For the text-containing cell, return its midpoint in (x, y) coordinate format. 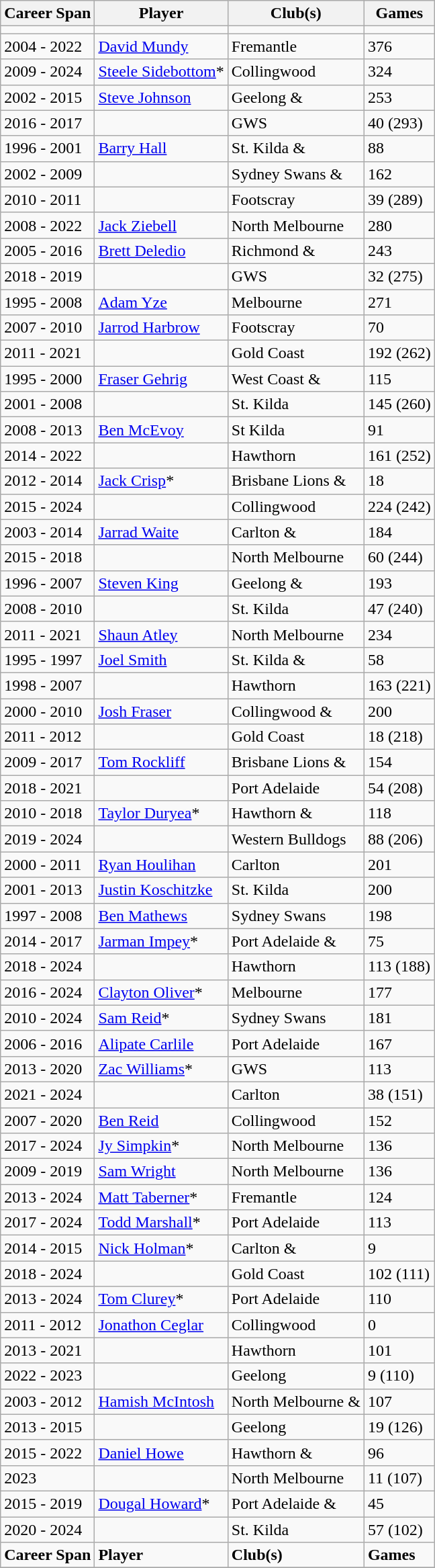
39 (289) (399, 200)
181 (399, 1018)
Steve Johnson (161, 97)
145 (260) (399, 404)
115 (399, 379)
107 (399, 1401)
2013 - 2015 (48, 1427)
Sam Wright (161, 1172)
2003 - 2012 (48, 1401)
Ben Reid (161, 1120)
Clayton Oliver* (161, 992)
2000 - 2010 (48, 711)
91 (399, 430)
18 (399, 481)
2009 - 2019 (48, 1172)
2018 - 2019 (48, 276)
Western Bulldogs (295, 839)
Daniel Howe (161, 1452)
David Mundy (161, 46)
118 (399, 814)
2015 - 2024 (48, 507)
198 (399, 916)
2010 - 2011 (48, 200)
177 (399, 992)
0 (399, 1325)
Jack Crisp* (161, 481)
2014 - 2017 (48, 941)
Zac Williams* (161, 1069)
1995 - 2000 (48, 379)
2008 - 2022 (48, 225)
2003 - 2014 (48, 532)
162 (399, 174)
2004 - 2022 (48, 46)
Jarrod Harbrow (161, 328)
Ben McEvoy (161, 430)
184 (399, 532)
Steele Sidebottom* (161, 72)
60 (244) (399, 558)
2008 - 2013 (48, 430)
Alipate Carlile (161, 1043)
1998 - 2007 (48, 685)
1996 - 2007 (48, 583)
Jarman Impey* (161, 941)
1997 - 2008 (48, 916)
2016 - 2024 (48, 992)
Josh Fraser (161, 711)
2018 - 2021 (48, 788)
2023 (48, 1478)
2014 - 2015 (48, 1248)
Ben Mathews (161, 916)
Shaun Atley (161, 634)
2009 - 2024 (48, 72)
152 (399, 1120)
2001 - 2013 (48, 890)
2001 - 2008 (48, 404)
2015 - 2022 (48, 1452)
Richmond & (295, 251)
Joel Smith (161, 660)
167 (399, 1043)
Jarrad Waite (161, 532)
376 (399, 46)
2016 - 2017 (48, 123)
1996 - 2001 (48, 148)
113 (188) (399, 967)
47 (240) (399, 609)
Fraser Gehrig (161, 379)
2006 - 2016 (48, 1043)
2019 - 2024 (48, 839)
2008 - 2010 (48, 609)
271 (399, 302)
Jack Ziebell (161, 225)
40 (293) (399, 123)
2010 - 2024 (48, 1018)
2002 - 2009 (48, 174)
201 (399, 865)
2014 - 2022 (48, 455)
88 (399, 148)
70 (399, 328)
9 (110) (399, 1376)
54 (208) (399, 788)
2007 - 2010 (48, 328)
2022 - 2023 (48, 1376)
Nick Holman* (161, 1248)
243 (399, 251)
38 (151) (399, 1094)
110 (399, 1299)
45 (399, 1504)
2012 - 2014 (48, 481)
280 (399, 225)
2000 - 2011 (48, 865)
2002 - 2015 (48, 97)
Ryan Houlihan (161, 865)
75 (399, 941)
Matt Taberner* (161, 1197)
58 (399, 660)
Jonathon Ceglar (161, 1325)
Todd Marshall* (161, 1223)
57 (102) (399, 1530)
Taylor Duryea* (161, 814)
101 (399, 1350)
Sydney Swans & (295, 174)
253 (399, 97)
9 (399, 1248)
St Kilda (295, 430)
1995 - 1997 (48, 660)
2009 - 2017 (48, 763)
154 (399, 763)
Brett Deledio (161, 251)
163 (221) (399, 685)
234 (399, 634)
18 (218) (399, 737)
Dougal Howard* (161, 1504)
Tom Clurey* (161, 1299)
1995 - 2008 (48, 302)
Barry Hall (161, 148)
19 (126) (399, 1427)
32 (275) (399, 276)
124 (399, 1197)
102 (111) (399, 1274)
224 (242) (399, 507)
Steven King (161, 583)
Tom Rockliff (161, 763)
Sam Reid* (161, 1018)
Jy Simpkin* (161, 1146)
2010 - 2018 (48, 814)
West Coast & (295, 379)
Justin Koschitzke (161, 890)
2005 - 2016 (48, 251)
Collingwood & (295, 711)
324 (399, 72)
2015 - 2018 (48, 558)
2007 - 2020 (48, 1120)
2015 - 2019 (48, 1504)
96 (399, 1452)
2020 - 2024 (48, 1530)
88 (206) (399, 839)
161 (252) (399, 455)
Adam Yze (161, 302)
192 (262) (399, 353)
193 (399, 583)
2013 - 2021 (48, 1350)
2021 - 2024 (48, 1094)
11 (107) (399, 1478)
North Melbourne & (295, 1401)
Hamish McIntosh (161, 1401)
2013 - 2020 (48, 1069)
